Capture the cell that displays the provided text and extract its [X, Y] central coordinate. 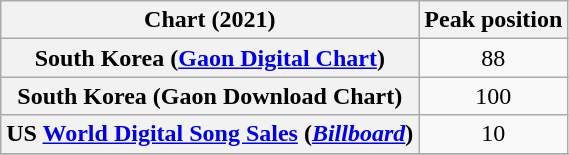
10 [494, 134]
Peak position [494, 20]
100 [494, 96]
South Korea (Gaon Digital Chart) [210, 58]
South Korea (Gaon Download Chart) [210, 96]
88 [494, 58]
Chart (2021) [210, 20]
US World Digital Song Sales (Billboard) [210, 134]
